Capture the cell that displays the provided text and extract its [x, y] central coordinate. 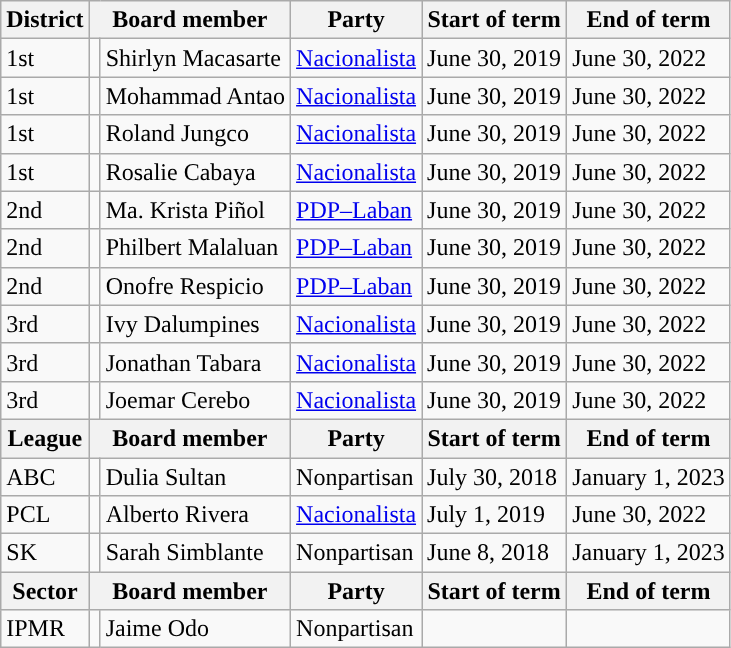
Mohammad Antao [195, 96]
Jonathan Tabara [195, 362]
PCL [45, 515]
Roland Jungco [195, 134]
Shirlyn Macasarte [195, 58]
ABC [45, 477]
Philbert Malaluan [195, 248]
July 1, 2019 [494, 515]
Alberto Rivera [195, 515]
June 8, 2018 [494, 553]
District [45, 20]
Sarah Simblante [195, 553]
Onofre Respicio [195, 286]
Sector [45, 591]
Jaime Odo [195, 629]
IPMR [45, 629]
SK [45, 553]
Dulia Sultan [195, 477]
July 30, 2018 [494, 477]
League [45, 438]
Ivy Dalumpines [195, 324]
Rosalie Cabaya [195, 172]
Ma. Krista Piñol [195, 210]
Joemar Cerebo [195, 400]
